Provide the (x, y) coordinate of the cell's center where the given text is located.  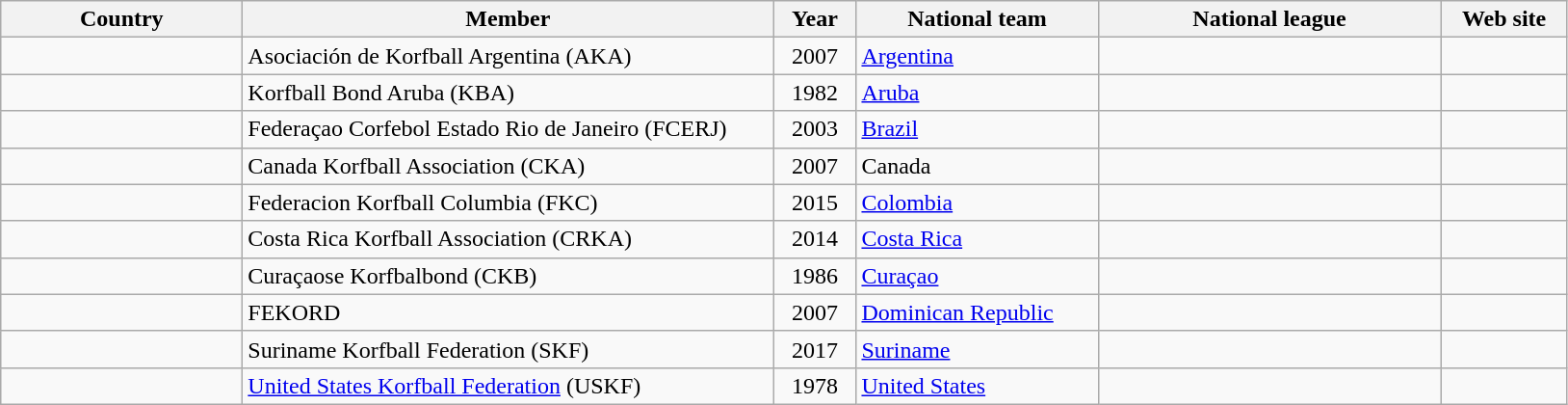
2017 (815, 349)
Korfball Bond Aruba (KBA) (509, 93)
United States Korfball Federation (USKF) (509, 386)
Member (509, 19)
Curaçao (977, 276)
Aruba (977, 93)
Federacion Korfball Columbia (FKC) (509, 202)
1982 (815, 93)
Suriname Korfball Federation (SKF) (509, 349)
2003 (815, 129)
1986 (815, 276)
FEKORD (509, 312)
Argentina (977, 56)
Web site (1504, 19)
2015 (815, 202)
Costa Rica (977, 239)
Costa Rica Korfball Association (CRKA) (509, 239)
Suriname (977, 349)
Federaçao Corfebol Estado Rio de Janeiro (FCERJ) (509, 129)
2014 (815, 239)
Colombia (977, 202)
Year (815, 19)
Country (121, 19)
Curaçaose Korfbalbond (CKB) (509, 276)
1978 (815, 386)
National league (1269, 19)
Canada Korfball Association (CKA) (509, 166)
National team (977, 19)
Asociación de Korfball Argentina (AKA) (509, 56)
Dominican Republic (977, 312)
United States (977, 386)
Canada (977, 166)
Brazil (977, 129)
